Return [X, Y] of the center of cell containing provided text 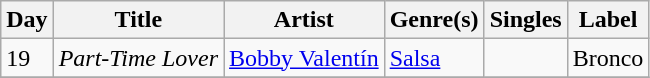
Day [27, 20]
Singles [526, 20]
Part-Time Lover [138, 58]
Salsa [434, 58]
Label [608, 20]
Artist [304, 20]
Genre(s) [434, 20]
19 [27, 58]
Bobby Valentín [304, 58]
Title [138, 20]
Bronco [608, 58]
